Search for the cell housing the specified text and yield its (X, Y) center coordinate. 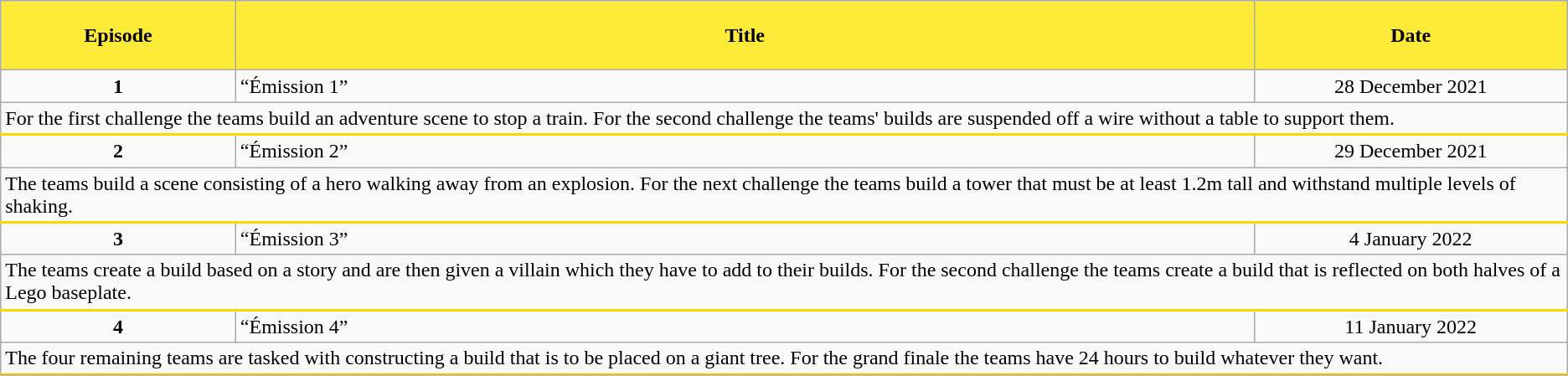
Date (1411, 35)
4 January 2022 (1411, 238)
29 December 2021 (1411, 151)
“Émission 3” (745, 238)
1 (119, 86)
Episode (119, 35)
4 (119, 327)
11 January 2022 (1411, 327)
“Émission 1” (745, 86)
Title (745, 35)
28 December 2021 (1411, 86)
“Émission 4” (745, 327)
“Émission 2” (745, 151)
3 (119, 238)
2 (119, 151)
